Pinpoint the cell where the given text exists, returning its (X, Y) midpoint coordinate. 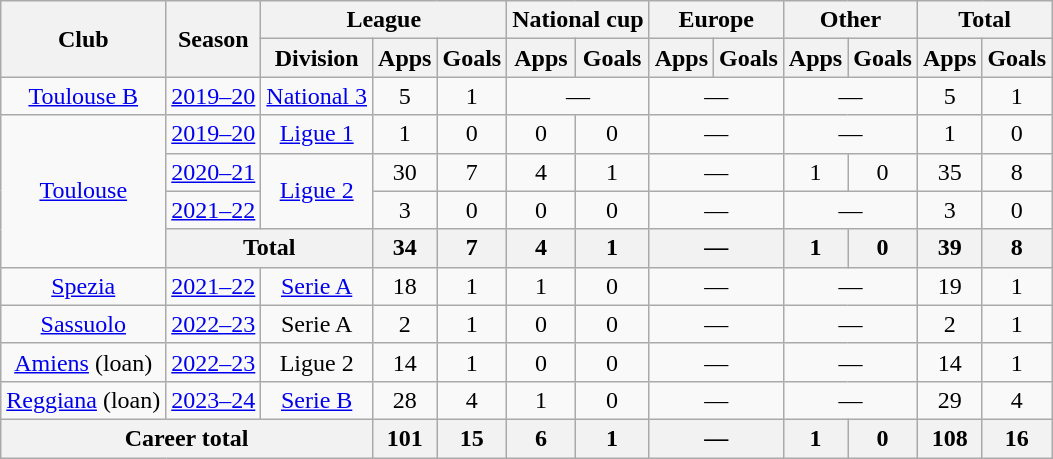
National 3 (317, 96)
101 (405, 438)
Toulouse B (84, 96)
Serie B (317, 400)
2020–21 (214, 172)
39 (949, 248)
Career total (187, 438)
18 (405, 286)
Reggiana (loan) (84, 400)
Other (850, 20)
Sassuolo (84, 324)
35 (949, 172)
34 (405, 248)
29 (949, 400)
League (384, 20)
Season (214, 39)
28 (405, 400)
19 (949, 286)
6 (541, 438)
108 (949, 438)
Toulouse (84, 191)
Division (317, 58)
Amiens (loan) (84, 362)
30 (405, 172)
National cup (578, 20)
Europe (716, 20)
2023–24 (214, 400)
Ligue 1 (317, 134)
16 (1017, 438)
Spezia (84, 286)
Club (84, 39)
15 (472, 438)
